Detect which cell encompasses the target text, then output its (X, Y) center coordinate. 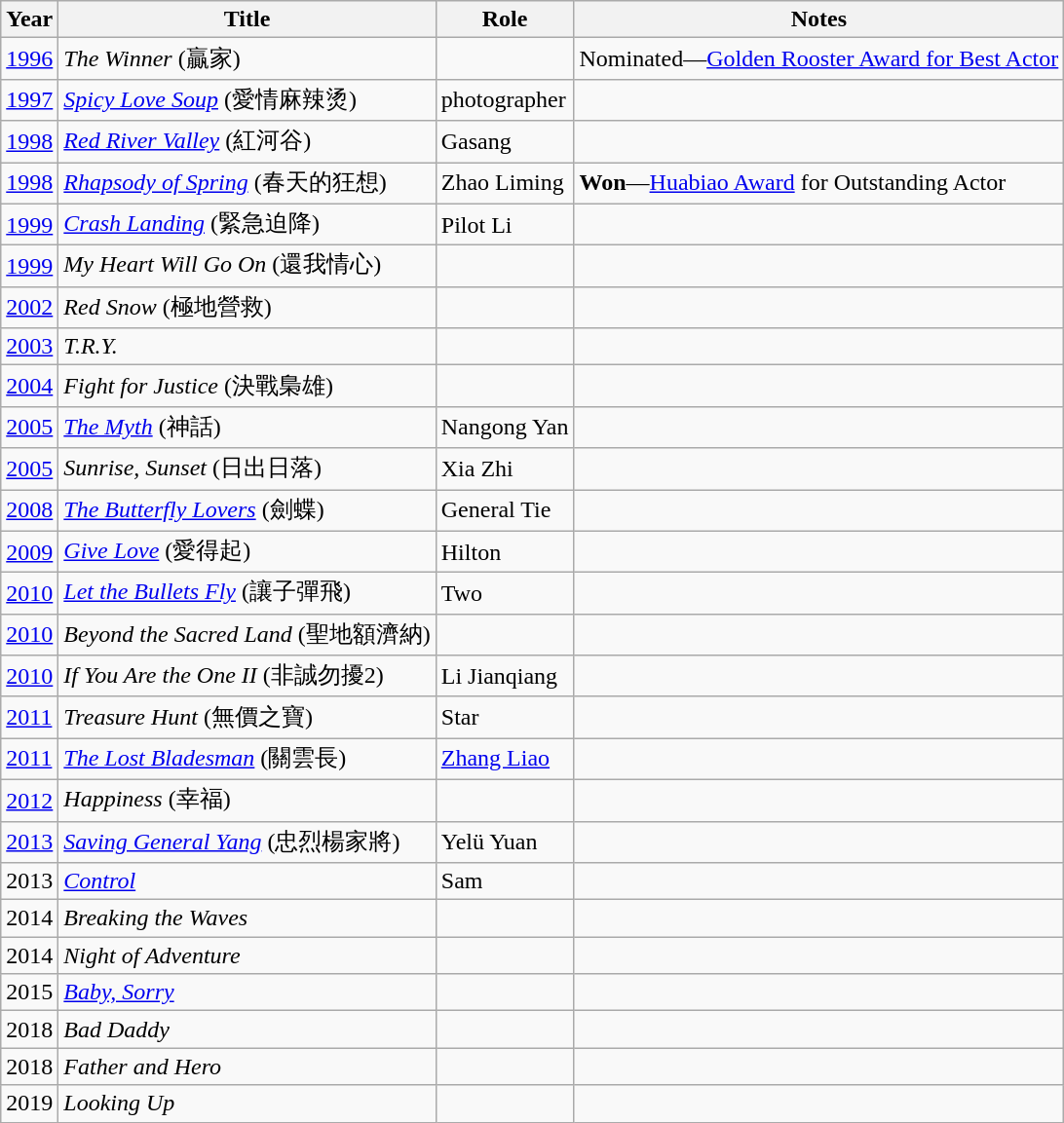
2009 (29, 551)
Li Jianqiang (505, 676)
Nangong Yan (505, 427)
Bad Daddy (247, 1029)
Role (505, 19)
Saving General Yang (忠烈楊家將) (247, 842)
My Heart Will Go On (還我情心) (247, 267)
Gasang (505, 142)
Title (247, 19)
2008 (29, 510)
Yelü Yuan (505, 842)
Happiness (幸福) (247, 801)
Let the Bullets Fly (讓子彈飛) (247, 594)
Nominated—Golden Rooster Award for Best Actor (818, 58)
1996 (29, 58)
General Tie (505, 510)
Father and Hero (247, 1067)
Baby, Sorry (247, 992)
If You Are the One II (非誠勿擾2) (247, 676)
2003 (29, 347)
Sunrise, Sunset (日出日落) (247, 469)
Breaking the Waves (247, 918)
Year (29, 19)
Star (505, 717)
2002 (29, 308)
Looking Up (247, 1104)
Notes (818, 19)
Control (247, 881)
1997 (29, 99)
2015 (29, 992)
Sam (505, 881)
The Myth (神話) (247, 427)
Red River Valley (紅河谷) (247, 142)
Rhapsody of Spring (春天的狂想) (247, 183)
Night of Adventure (247, 955)
Two (505, 594)
2019 (29, 1104)
Treasure Hunt (無價之寶) (247, 717)
Fight for Justice (決戰梟雄) (247, 386)
Crash Landing (緊急迫降) (247, 224)
2004 (29, 386)
photographer (505, 99)
Xia Zhi (505, 469)
Spicy Love Soup (愛情麻辣烫) (247, 99)
Beyond the Sacred Land (聖地額濟納) (247, 635)
The Winner (贏家) (247, 58)
Zhang Liao (505, 760)
The Lost Bladesman (關雲長) (247, 760)
Hilton (505, 551)
Give Love (愛得起) (247, 551)
Pilot Li (505, 224)
T.R.Y. (247, 347)
The Butterfly Lovers (劍蝶) (247, 510)
Won—Huabiao Award for Outstanding Actor (818, 183)
Red Snow (極地營救) (247, 308)
2012 (29, 801)
Zhao Liming (505, 183)
